Output the [X, Y] coordinate of the center of the cell containing the given text.  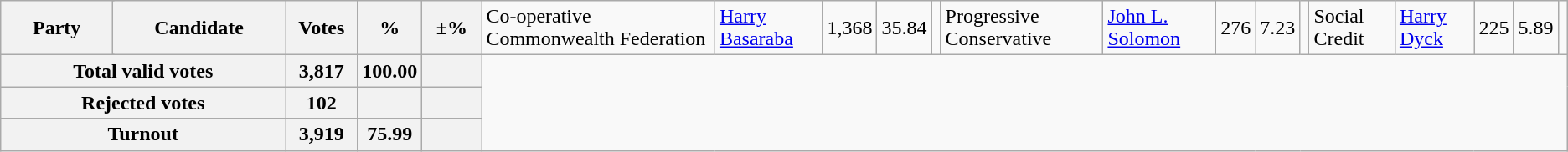
Total valid votes [143, 71]
Social Credit [1352, 28]
Harry Dyck [1434, 28]
John L. Solomon [1159, 28]
1,368 [849, 28]
Party [57, 28]
276 [1236, 28]
% [390, 28]
75.99 [390, 134]
Harry Basaraba [768, 28]
Progressive Conservative [1022, 28]
35.84 [905, 28]
Turnout [143, 134]
100.00 [390, 71]
102 [322, 103]
Votes [322, 28]
225 [1494, 28]
5.89 [1536, 28]
3,817 [322, 71]
Rejected votes [143, 103]
3,919 [322, 134]
Co-operative Commonwealth Federation [598, 28]
±% [452, 28]
Candidate [199, 28]
7.23 [1278, 28]
